Return the [X, Y] coordinate for the center point of the cell that contains the specified text.  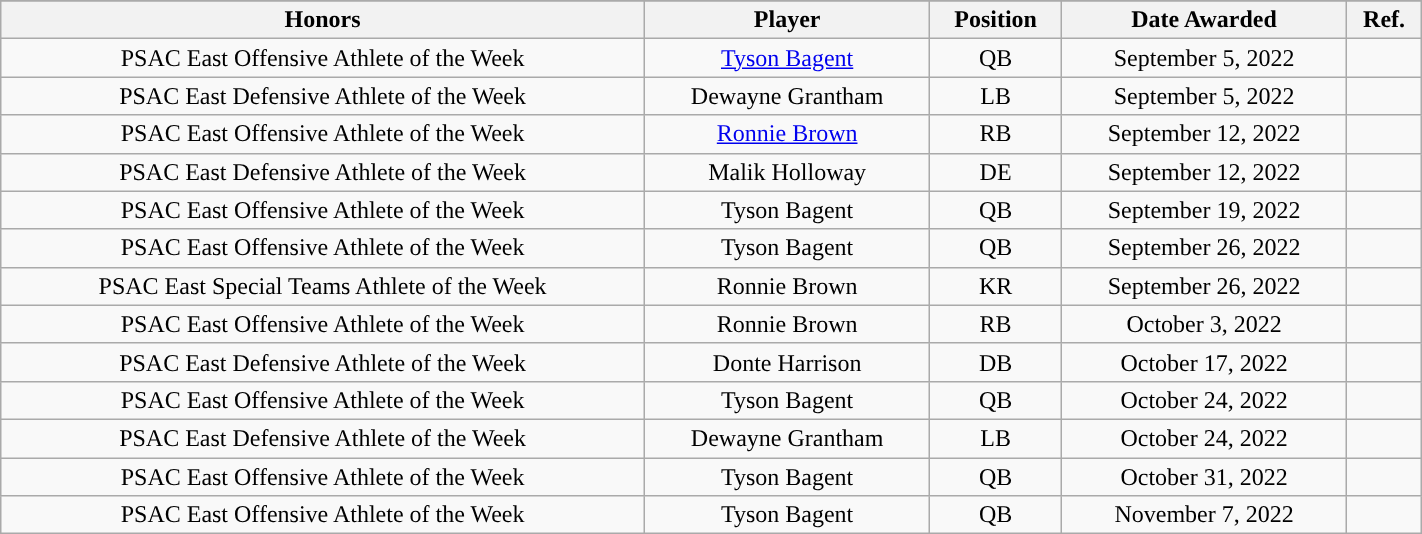
DE [996, 172]
Position [996, 20]
October 31, 2022 [1204, 477]
Player [786, 20]
DB [996, 362]
Honors [323, 20]
September 19, 2022 [1204, 210]
October 17, 2022 [1204, 362]
Date Awarded [1204, 20]
Malik Holloway [786, 172]
November 7, 2022 [1204, 515]
Donte Harrison [786, 362]
KR [996, 286]
Ref. [1384, 20]
October 3, 2022 [1204, 324]
PSAC East Special Teams Athlete of the Week [323, 286]
